Output the (x, y) coordinate of the center of the cell containing the given text.  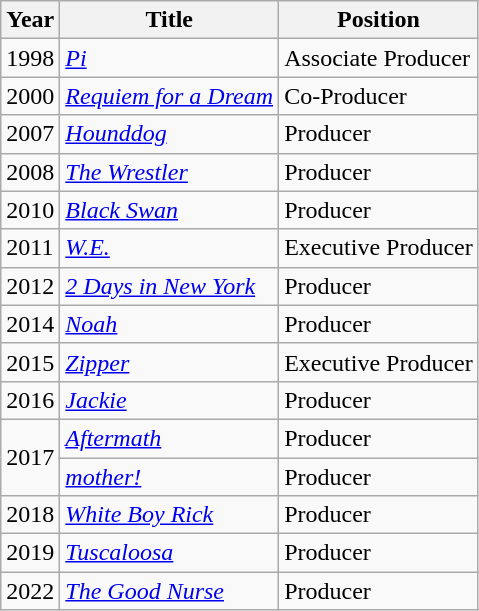
The Wrestler (170, 172)
Hounddog (170, 134)
2014 (30, 324)
Pi (170, 58)
2 Days in New York (170, 286)
Co-Producer (379, 96)
Position (379, 20)
2011 (30, 248)
2016 (30, 400)
W.E. (170, 248)
Noah (170, 324)
2018 (30, 515)
Zipper (170, 362)
Black Swan (170, 210)
Associate Producer (379, 58)
White Boy Rick (170, 515)
Year (30, 20)
2010 (30, 210)
1998 (30, 58)
Requiem for a Dream (170, 96)
mother! (170, 477)
2000 (30, 96)
Jackie (170, 400)
2019 (30, 553)
2017 (30, 457)
The Good Nurse (170, 591)
2015 (30, 362)
2008 (30, 172)
Tuscaloosa (170, 553)
2022 (30, 591)
2007 (30, 134)
Aftermath (170, 438)
2012 (30, 286)
Title (170, 20)
